Find where the given text appears and provide that cell's center as [x, y] coordinate. 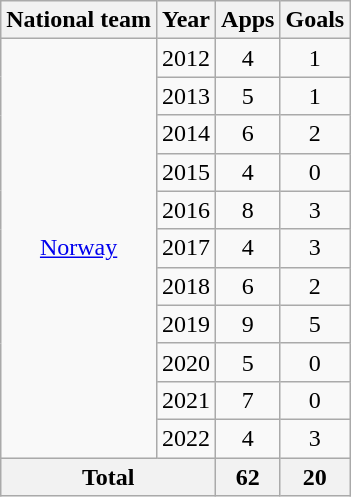
Year [186, 20]
8 [248, 210]
2017 [186, 248]
9 [248, 324]
2018 [186, 286]
2016 [186, 210]
2020 [186, 362]
National team [79, 20]
Norway [79, 248]
2022 [186, 438]
Total [108, 477]
62 [248, 477]
Apps [248, 20]
Goals [315, 20]
2012 [186, 58]
7 [248, 400]
2021 [186, 400]
2015 [186, 172]
20 [315, 477]
2019 [186, 324]
2013 [186, 96]
2014 [186, 134]
